From the cell containing the given text, extract its center point as [x, y] coordinate. 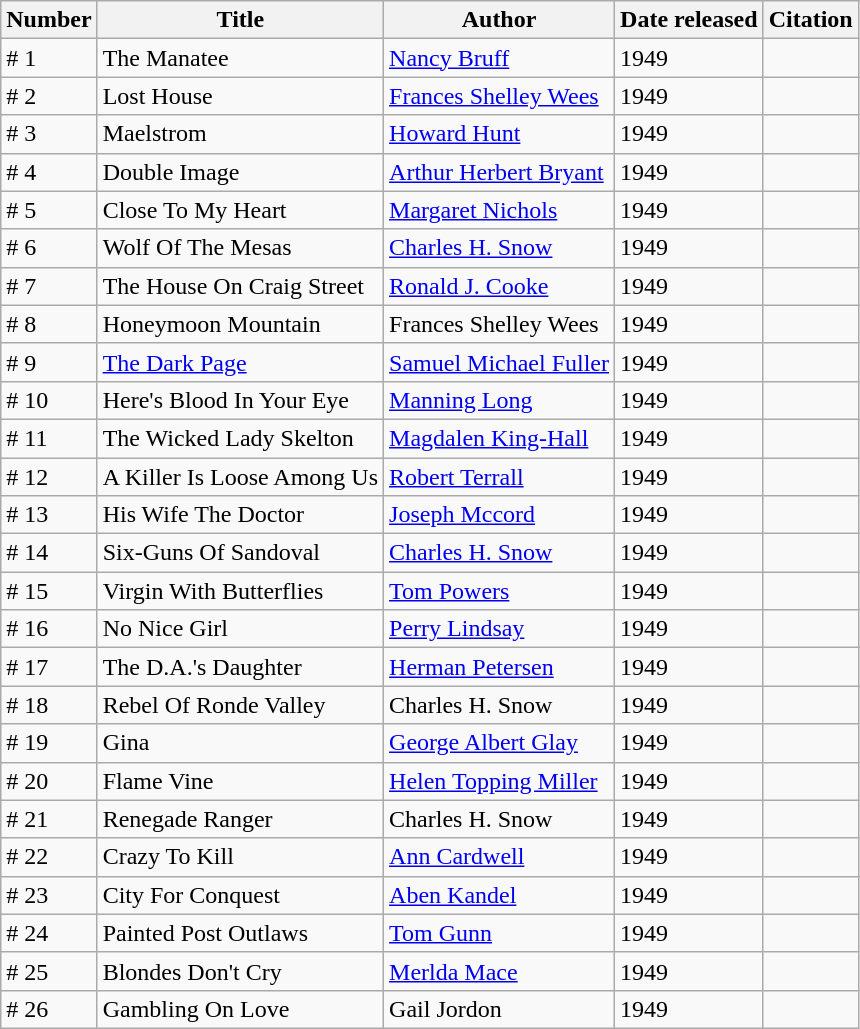
# 4 [49, 172]
Flame Vine [240, 781]
Crazy To Kill [240, 857]
# 24 [49, 933]
# 18 [49, 705]
City For Conquest [240, 895]
His Wife The Doctor [240, 515]
George Albert Glay [500, 743]
Blondes Don't Cry [240, 971]
Honeymoon Mountain [240, 324]
Ronald J. Cooke [500, 286]
# 9 [49, 362]
Date released [690, 20]
No Nice Girl [240, 629]
Double Image [240, 172]
Here's Blood In Your Eye [240, 400]
# 11 [49, 438]
The Dark Page [240, 362]
# 22 [49, 857]
# 5 [49, 210]
The House On Craig Street [240, 286]
# 2 [49, 96]
Rebel Of Ronde Valley [240, 705]
A Killer Is Loose Among Us [240, 477]
# 25 [49, 971]
# 21 [49, 819]
Samuel Michael Fuller [500, 362]
Herman Petersen [500, 667]
Magdalen King-Hall [500, 438]
Howard Hunt [500, 134]
Gail Jordon [500, 1009]
Merlda Mace [500, 971]
Joseph Mccord [500, 515]
# 10 [49, 400]
The Wicked Lady Skelton [240, 438]
# 6 [49, 248]
# 23 [49, 895]
# 3 [49, 134]
Virgin With Butterflies [240, 591]
# 7 [49, 286]
The Manatee [240, 58]
Tom Powers [500, 591]
Painted Post Outlaws [240, 933]
Margaret Nichols [500, 210]
# 16 [49, 629]
# 15 [49, 591]
Citation [810, 20]
# 14 [49, 553]
# 13 [49, 515]
Renegade Ranger [240, 819]
Ann Cardwell [500, 857]
Lost House [240, 96]
Author [500, 20]
Perry Lindsay [500, 629]
# 12 [49, 477]
Tom Gunn [500, 933]
Manning Long [500, 400]
Aben Kandel [500, 895]
# 1 [49, 58]
Maelstrom [240, 134]
Six-Guns Of Sandoval [240, 553]
# 20 [49, 781]
Number [49, 20]
The D.A.'s Daughter [240, 667]
Gina [240, 743]
# 8 [49, 324]
Arthur Herbert Bryant [500, 172]
# 19 [49, 743]
# 17 [49, 667]
Nancy Bruff [500, 58]
Helen Topping Miller [500, 781]
Title [240, 20]
Close To My Heart [240, 210]
Wolf Of The Mesas [240, 248]
Robert Terrall [500, 477]
# 26 [49, 1009]
Gambling On Love [240, 1009]
